Scan for the cell matching the given text and deliver its (X, Y) coordinate at center. 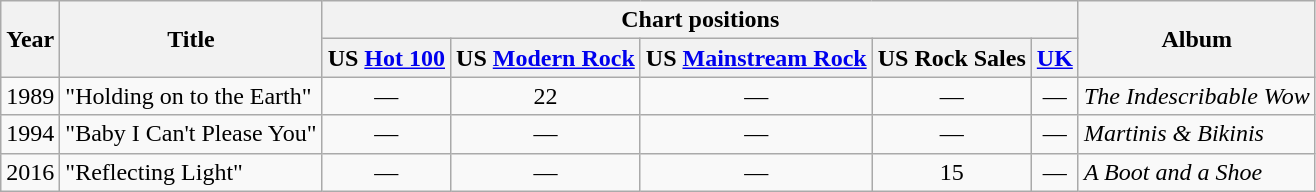
2016 (30, 172)
Chart positions (700, 20)
Year (30, 39)
US Modern Rock (546, 58)
1994 (30, 134)
A Boot and a Shoe (1196, 172)
1989 (30, 96)
Title (191, 39)
US Hot 100 (386, 58)
US Rock Sales (952, 58)
"Reflecting Light" (191, 172)
"Baby I Can't Please You" (191, 134)
The Indescribable Wow (1196, 96)
Album (1196, 39)
Martinis & Bikinis (1196, 134)
22 (546, 96)
US Mainstream Rock (756, 58)
"Holding on to the Earth" (191, 96)
15 (952, 172)
UK (1054, 58)
